For the text-containing cell, return its midpoint in (x, y) coordinate format. 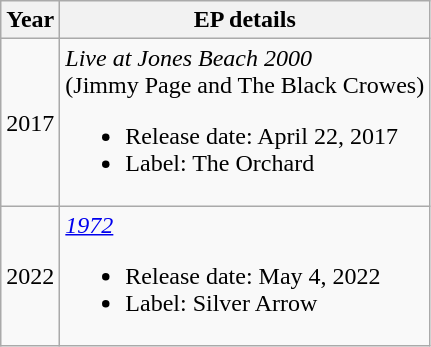
Year (30, 20)
2017 (30, 122)
EP details (245, 20)
Live at Jones Beach 2000 (Jimmy Page and The Black Crowes)Release date: April 22, 2017Label: The Orchard (245, 122)
1972Release date: May 4, 2022Label: Silver Arrow (245, 276)
2022 (30, 276)
